Identify which cell holds the provided text, then report its [x, y] central coordinate. 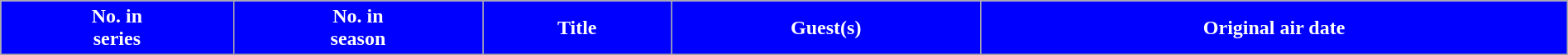
Original air date [1274, 28]
Guest(s) [826, 28]
No. inseason [358, 28]
No. inseries [117, 28]
Title [577, 28]
